From the cell containing the given text, extract its center point as (X, Y) coordinate. 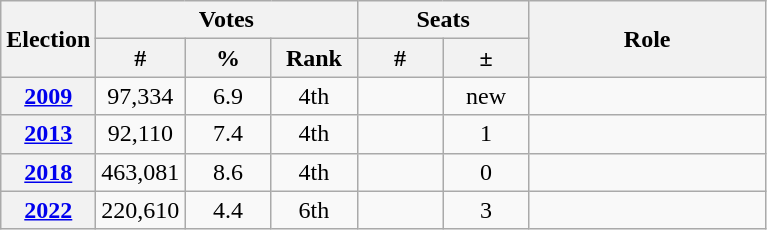
1 (486, 134)
2022 (48, 210)
7.4 (228, 134)
% (228, 58)
2009 (48, 96)
Seats (443, 20)
97,334 (140, 96)
new (486, 96)
463,081 (140, 172)
92,110 (140, 134)
3 (486, 210)
0 (486, 172)
6.9 (228, 96)
6th (314, 210)
± (486, 58)
2018 (48, 172)
Votes (226, 20)
220,610 (140, 210)
2013 (48, 134)
8.6 (228, 172)
Rank (314, 58)
Election (48, 39)
4.4 (228, 210)
Role (647, 39)
